Extract the (X, Y) coordinate from the center of the cell holding the provided text.  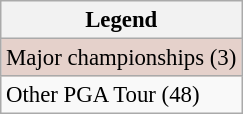
Legend (122, 20)
Major championships (3) (122, 58)
Other PGA Tour (48) (122, 95)
